Return the (x, y) coordinate for the center point of the cell that contains the specified text.  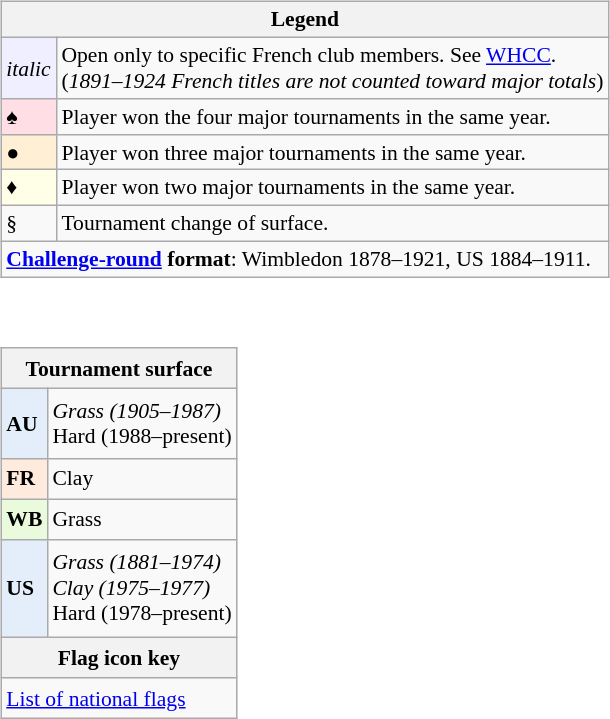
Grass (1881–1974)Clay (1975–1977)Hard (1978–present) (142, 588)
♠ (28, 117)
italic (28, 68)
Flag icon key (118, 657)
FR (24, 478)
Grass (1905–1987)Hard (1988–present) (142, 424)
§ (28, 223)
Player won two major tournaments in the same year. (332, 188)
Grass (142, 519)
US (24, 588)
Clay (142, 478)
Player won three major tournaments in the same year. (332, 152)
♦ (28, 188)
List of national flags (118, 698)
WB (24, 519)
Legend (304, 20)
AU (24, 424)
Challenge-round format: Wimbledon 1878–1921, US 1884–1911. (304, 259)
● (28, 152)
Player won the four major tournaments in the same year. (332, 117)
Tournament surface (118, 368)
Tournament change of surface. (332, 223)
Open only to specific French club members. See WHCC.(1891–1924 French titles are not counted toward major totals) (332, 68)
